Locate the cell with the specified text and output its (X, Y) center coordinate. 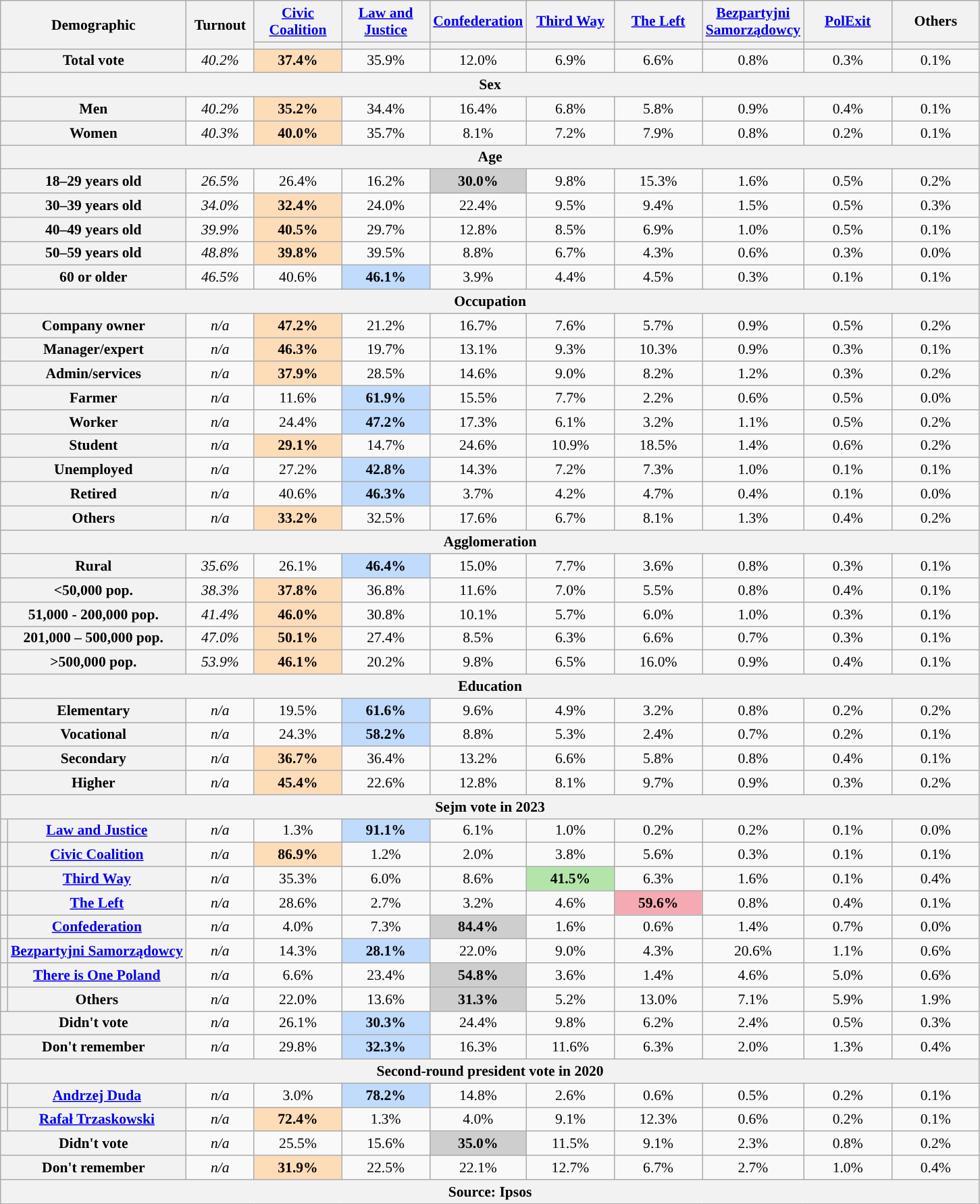
30.8% (386, 614)
30.3% (386, 1023)
35.3% (298, 879)
Retired (93, 494)
Company owner (93, 325)
2.3% (753, 1144)
48.8% (220, 253)
20.6% (753, 951)
16.4% (478, 109)
22.4% (478, 205)
60 or older (93, 278)
22.1% (478, 1168)
Total vote (93, 61)
Occupation (490, 302)
4.7% (659, 494)
18.5% (659, 446)
8.2% (659, 374)
61.9% (386, 398)
14.8% (478, 1095)
4.4% (570, 278)
14.7% (386, 446)
22.6% (386, 783)
17.6% (478, 518)
35.6% (220, 567)
16.7% (478, 325)
16.0% (659, 662)
35.0% (478, 1144)
24.0% (386, 205)
Demographic (93, 24)
3.8% (570, 855)
32.5% (386, 518)
53.9% (220, 662)
18–29 years old (93, 182)
Farmer (93, 398)
10.3% (659, 350)
16.2% (386, 182)
5.0% (848, 975)
42.8% (386, 470)
24.3% (298, 735)
13.6% (386, 999)
29.8% (298, 1047)
40.5% (298, 230)
Admin/services (93, 374)
45.4% (298, 783)
17.3% (478, 422)
37.8% (298, 590)
28.1% (386, 951)
23.4% (386, 975)
Andrzej Duda (97, 1095)
Women (93, 133)
16.3% (478, 1047)
40.0% (298, 133)
6.5% (570, 662)
Sejm vote in 2023 (490, 807)
Vocational (93, 735)
32.3% (386, 1047)
27.4% (386, 638)
5.5% (659, 590)
28.5% (386, 374)
33.2% (298, 518)
54.8% (478, 975)
25.5% (298, 1144)
12.7% (570, 1168)
21.2% (386, 325)
2.6% (570, 1095)
13.0% (659, 999)
15.5% (478, 398)
Agglomeration (490, 542)
>500,000 pop. (93, 662)
4.5% (659, 278)
22.5% (386, 1168)
41.5% (570, 879)
35.2% (298, 109)
50–59 years old (93, 253)
12.3% (659, 1120)
61.6% (386, 710)
6.8% (570, 109)
13.1% (478, 350)
Higher (93, 783)
PolExit (848, 22)
4.9% (570, 710)
91.1% (386, 831)
Sex (490, 85)
1.5% (753, 205)
46.0% (298, 614)
41.4% (220, 614)
5.2% (570, 999)
40–49 years old (93, 230)
7.0% (570, 590)
40.3% (220, 133)
3.0% (298, 1095)
10.9% (570, 446)
Unemployed (93, 470)
36.8% (386, 590)
11.5% (570, 1144)
34.4% (386, 109)
46.4% (386, 567)
46.5% (220, 278)
7.6% (570, 325)
15.3% (659, 182)
1.9% (935, 999)
34.0% (220, 205)
Worker (93, 422)
37.4% (298, 61)
59.6% (659, 903)
50.1% (298, 638)
37.9% (298, 374)
Rafał Trzaskowski (97, 1120)
2.2% (659, 398)
3.7% (478, 494)
47.0% (220, 638)
Age (490, 157)
15.6% (386, 1144)
19.7% (386, 350)
15.0% (478, 567)
9.4% (659, 205)
8.6% (478, 879)
72.4% (298, 1120)
30.0% (478, 182)
5.6% (659, 855)
39.5% (386, 253)
201,000 – 500,000 pop. (93, 638)
26.5% (220, 182)
29.1% (298, 446)
7.9% (659, 133)
84.4% (478, 927)
Student (93, 446)
28.6% (298, 903)
78.2% (386, 1095)
31.9% (298, 1168)
6.2% (659, 1023)
29.7% (386, 230)
58.2% (386, 735)
86.9% (298, 855)
19.5% (298, 710)
4.2% (570, 494)
36.4% (386, 759)
12.0% (478, 61)
9.7% (659, 783)
Second-round president vote in 2020 (490, 1072)
32.4% (298, 205)
35.7% (386, 133)
39.9% (220, 230)
3.9% (478, 278)
24.6% (478, 446)
Rural (93, 567)
31.3% (478, 999)
Turnout (220, 24)
7.1% (753, 999)
Elementary (93, 710)
30–39 years old (93, 205)
26.4% (298, 182)
Education (490, 687)
39.8% (298, 253)
27.2% (298, 470)
<50,000 pop. (93, 590)
There is One Poland (97, 975)
Secondary (93, 759)
38.3% (220, 590)
5.9% (848, 999)
9.6% (478, 710)
5.3% (570, 735)
9.5% (570, 205)
51,000 - 200,000 pop. (93, 614)
Source: Ipsos (490, 1192)
35.9% (386, 61)
Manager/expert (93, 350)
14.6% (478, 374)
9.3% (570, 350)
Men (93, 109)
20.2% (386, 662)
10.1% (478, 614)
36.7% (298, 759)
13.2% (478, 759)
